Extract the [X, Y] coordinate from the center of the cell holding the provided text.  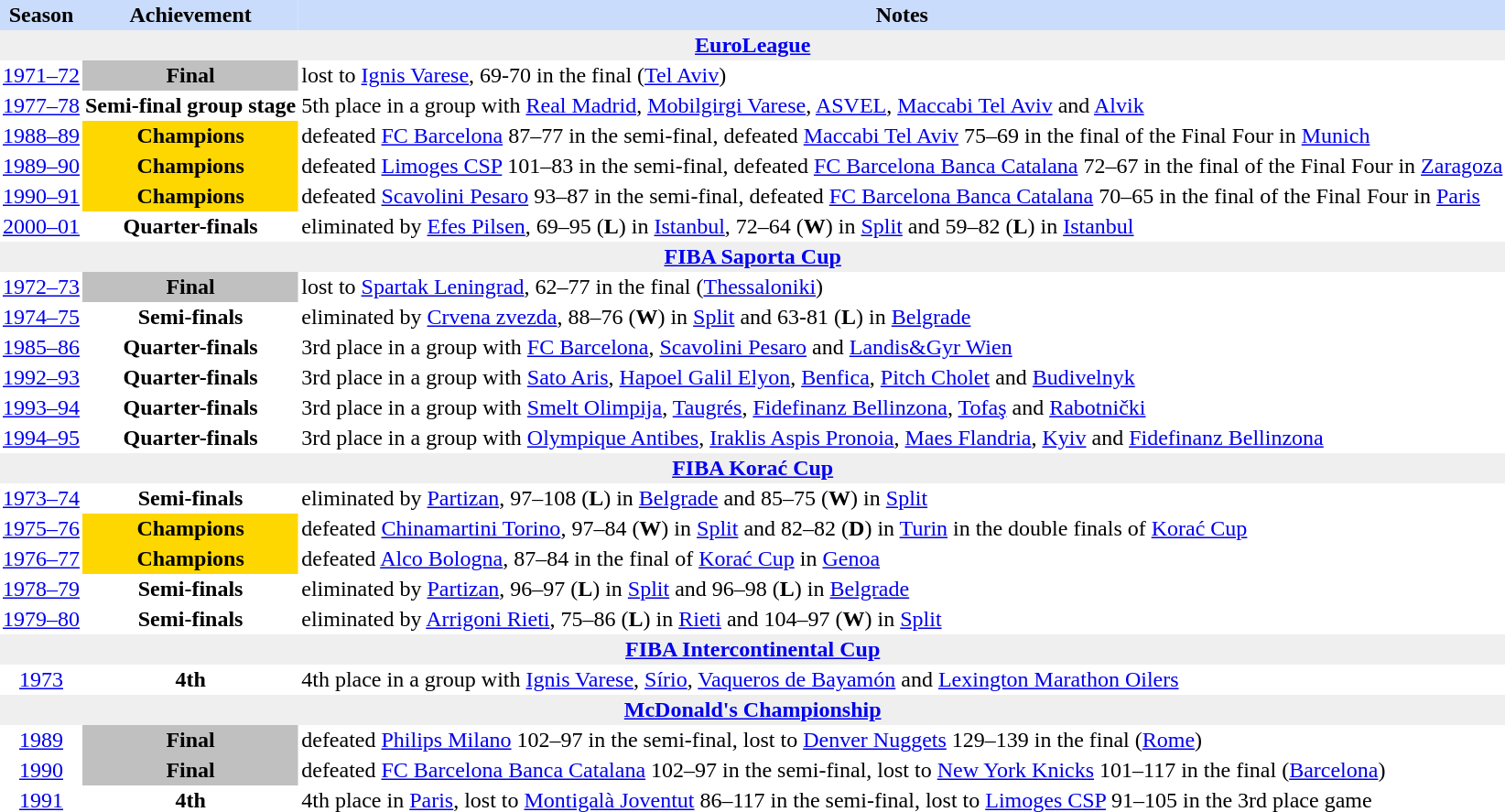
Achievement [190, 15]
1994–95 [41, 438]
1976–77 [41, 558]
defeated Alco Bologna, 87–84 in the final of Korać Cup in Genoa [902, 558]
1977–78 [41, 106]
1973–74 [41, 498]
1978–79 [41, 590]
eliminated by Efes Pilsen, 69–95 (L) in Istanbul, 72–64 (W) in Split and 59–82 (L) in Istanbul [902, 227]
3rd place in a group with Sato Aris, Hapoel Galil Elyon, Benfica, Pitch Cholet and Budivelnyk [902, 377]
eliminated by Arrigoni Rieti, 75–86 (L) in Rieti and 104–97 (W) in Split [902, 619]
eliminated by Crvena zvezda, 88–76 (W) in Split and 63-81 (L) in Belgrade [902, 317]
defeated Scavolini Pesaro 93–87 in the semi-final, defeated FC Barcelona Banca Catalana 70–65 in the final of the Final Four in Paris [902, 196]
eliminated by Partizan, 96–97 (L) in Split and 96–98 (L) in Belgrade [902, 590]
lost to Spartak Leningrad, 62–77 in the final (Thessaloniki) [902, 287]
1974–75 [41, 317]
1990–91 [41, 196]
1985–86 [41, 348]
defeated FC Barcelona Banca Catalana 102–97 in the semi-final, lost to New York Knicks 101–117 in the final (Barcelona) [902, 771]
1971–72 [41, 75]
FIBA Korać Cup [752, 469]
McDonald's Championship [752, 710]
5th place in a group with Real Madrid, Mobilgirgi Varese, ASVEL, Maccabi Tel Aviv and Alvik [902, 106]
defeated Philips Milano 102–97 in the semi-final, lost to Denver Nuggets 129–139 in the final (Rome) [902, 740]
1972–73 [41, 287]
defeated FC Barcelona 87–77 in the semi-final, defeated Maccabi Tel Aviv 75–69 in the final of the Final Four in Munich [902, 135]
lost to Ignis Varese, 69-70 in the final (Tel Aviv) [902, 75]
FIBA Saporta Cup [752, 256]
3rd place in a group with FC Barcelona, Scavolini Pesaro and Landis&Gyr Wien [902, 348]
Season [41, 15]
3rd place in a group with Olympique Antibes, Iraklis Aspis Pronoia, Maes Flandria, Kyiv and Fidefinanz Bellinzona [902, 438]
EuroLeague [752, 46]
defeated Chinamartini Torino, 97–84 (W) in Split and 82–82 (D) in Turin in the double finals of Korać Cup [902, 529]
1992–93 [41, 377]
1975–76 [41, 529]
1989–90 [41, 167]
1973 [41, 679]
Semi-final group stage [190, 106]
4th [190, 679]
eliminated by Partizan, 97–108 (L) in Belgrade and 85–75 (W) in Split [902, 498]
1990 [41, 771]
3rd place in a group with Smelt Olimpija, Taugrés, Fidefinanz Bellinzona, Tofaş and Rabotnički [902, 408]
FIBA Intercontinental Cup [752, 650]
2000–01 [41, 227]
1993–94 [41, 408]
1988–89 [41, 135]
1979–80 [41, 619]
4th place in a group with Ignis Varese, Sírio, Vaqueros de Bayamón and Lexington Marathon Oilers [902, 679]
defeated Limoges CSP 101–83 in the semi-final, defeated FC Barcelona Banca Catalana 72–67 in the final of the Final Four in Zaragoza [902, 167]
Notes [902, 15]
1989 [41, 740]
